Scan for the cell matching the given text and deliver its (x, y) coordinate at center. 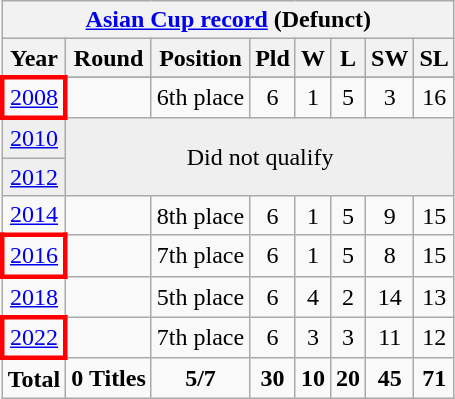
20 (348, 378)
9 (390, 216)
4 (312, 296)
2 (348, 296)
Asian Cup record (Defunct) (228, 20)
14 (390, 296)
Year (34, 58)
11 (390, 338)
Pld (273, 58)
2016 (34, 256)
45 (390, 378)
5/7 (200, 378)
2018 (34, 296)
5th place (200, 296)
L (348, 58)
Did not qualify (260, 157)
16 (434, 98)
13 (434, 296)
0 Titles (109, 378)
2014 (34, 216)
W (312, 58)
Total (34, 378)
12 (434, 338)
2008 (34, 98)
SL (434, 58)
30 (273, 378)
10 (312, 378)
SW (390, 58)
8th place (200, 216)
Position (200, 58)
71 (434, 378)
2010 (34, 138)
2012 (34, 177)
2022 (34, 338)
8 (390, 256)
6th place (200, 98)
Round (109, 58)
